Return the [X, Y] coordinate for the center point of the cell that contains the specified text.  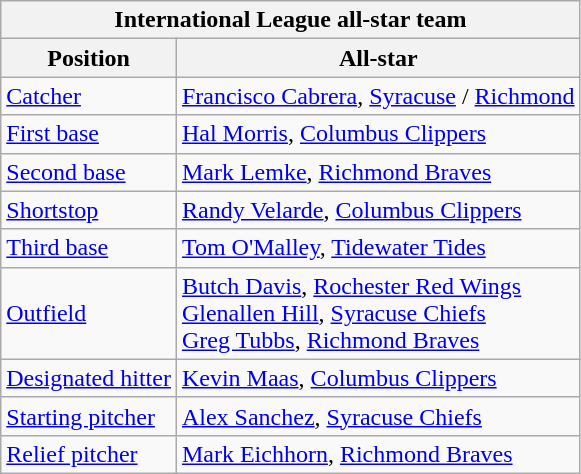
Relief pitcher [89, 454]
Shortstop [89, 210]
Alex Sanchez, Syracuse Chiefs [378, 416]
Hal Morris, Columbus Clippers [378, 134]
Third base [89, 248]
All-star [378, 58]
Outfield [89, 313]
First base [89, 134]
Second base [89, 172]
International League all-star team [290, 20]
Mark Lemke, Richmond Braves [378, 172]
Catcher [89, 96]
Randy Velarde, Columbus Clippers [378, 210]
Position [89, 58]
Butch Davis, Rochester Red Wings Glenallen Hill, Syracuse Chiefs Greg Tubbs, Richmond Braves [378, 313]
Mark Eichhorn, Richmond Braves [378, 454]
Tom O'Malley, Tidewater Tides [378, 248]
Starting pitcher [89, 416]
Francisco Cabrera, Syracuse / Richmond [378, 96]
Designated hitter [89, 378]
Kevin Maas, Columbus Clippers [378, 378]
